Find where the given text appears and provide that cell's center as (X, Y) coordinate. 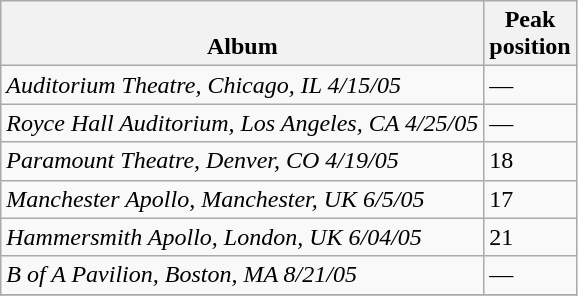
17 (530, 199)
Auditorium Theatre, Chicago, IL 4/15/05 (242, 85)
Album (242, 34)
B of A Pavilion, Boston, MA 8/21/05 (242, 275)
21 (530, 237)
Royce Hall Auditorium, Los Angeles, CA 4/25/05 (242, 123)
Manchester Apollo, Manchester, UK 6/5/05 (242, 199)
Hammersmith Apollo, London, UK 6/04/05 (242, 237)
Paramount Theatre, Denver, CO 4/19/05 (242, 161)
18 (530, 161)
Peakposition (530, 34)
